Pinpoint the cell where the given text exists, returning its [X, Y] midpoint coordinate. 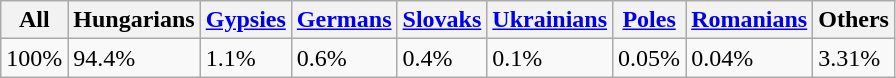
Ukrainians [550, 20]
1.1% [246, 58]
3.31% [854, 58]
0.04% [750, 58]
0.1% [550, 58]
0.4% [442, 58]
0.05% [650, 58]
Hungarians [134, 20]
Others [854, 20]
100% [34, 58]
Germans [344, 20]
Poles [650, 20]
Slovaks [442, 20]
Romanians [750, 20]
0.6% [344, 58]
All [34, 20]
Gypsies [246, 20]
94.4% [134, 58]
